Extract the (x, y) coordinate from the center of the cell holding the provided text.  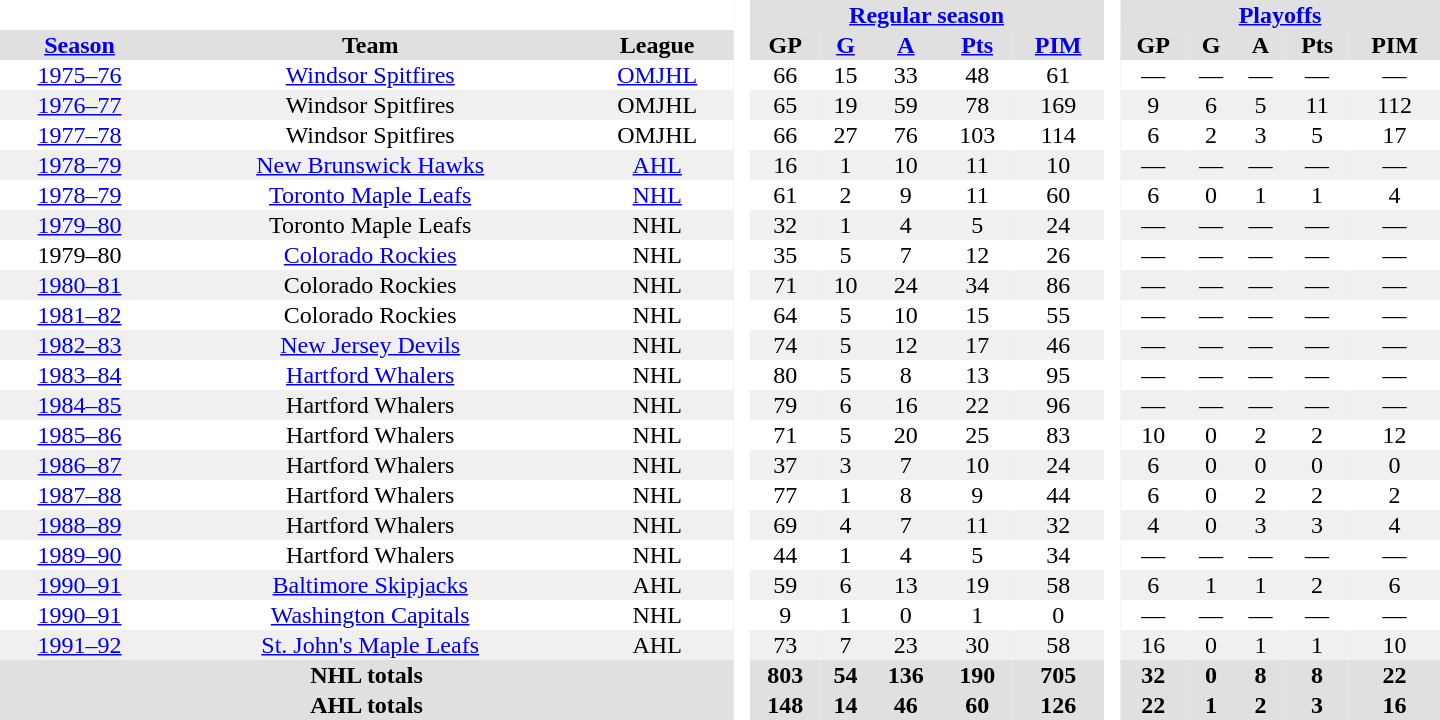
1983–84 (80, 375)
1986–87 (80, 465)
1977–78 (80, 135)
1991–92 (80, 645)
55 (1058, 315)
126 (1058, 705)
1984–85 (80, 405)
1987–88 (80, 495)
96 (1058, 405)
Team (370, 45)
705 (1058, 675)
League (657, 45)
112 (1394, 105)
Baltimore Skipjacks (370, 585)
95 (1058, 375)
169 (1058, 105)
78 (976, 105)
79 (786, 405)
54 (846, 675)
Washington Capitals (370, 615)
1988–89 (80, 525)
148 (786, 705)
Playoffs (1280, 15)
1989–90 (80, 555)
25 (976, 435)
74 (786, 345)
48 (976, 75)
73 (786, 645)
80 (786, 375)
1976–77 (80, 105)
83 (1058, 435)
27 (846, 135)
136 (906, 675)
Regular season (927, 15)
St. John's Maple Leafs (370, 645)
64 (786, 315)
76 (906, 135)
86 (1058, 285)
14 (846, 705)
AHL totals (366, 705)
Season (80, 45)
33 (906, 75)
69 (786, 525)
1985–86 (80, 435)
190 (976, 675)
New Brunswick Hawks (370, 165)
26 (1058, 255)
103 (976, 135)
114 (1058, 135)
1975–76 (80, 75)
20 (906, 435)
35 (786, 255)
77 (786, 495)
30 (976, 645)
1980–81 (80, 285)
1982–83 (80, 345)
1981–82 (80, 315)
65 (786, 105)
23 (906, 645)
803 (786, 675)
37 (786, 465)
NHL totals (366, 675)
New Jersey Devils (370, 345)
